Return (x, y) of the center of cell containing provided text 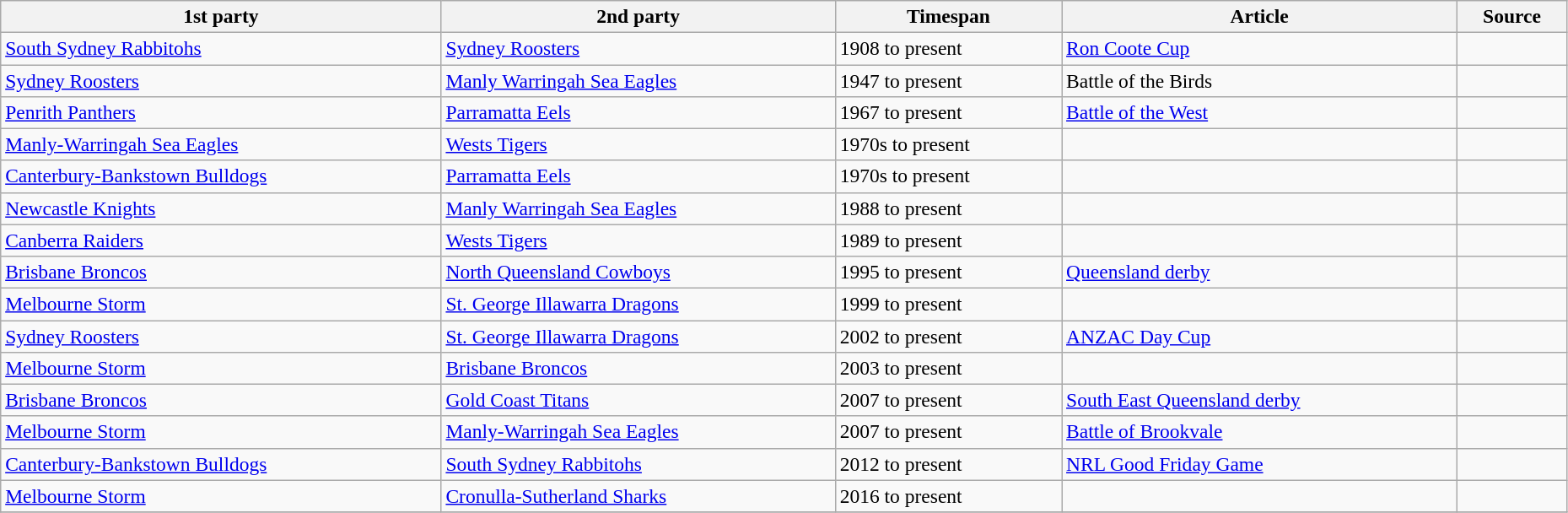
Newcastle Knights (221, 208)
NRL Good Friday Game (1260, 464)
Cronulla-Sutherland Sharks (638, 496)
1st party (221, 16)
1995 to present (948, 272)
Battle of the West (1260, 112)
North Queensland Cowboys (638, 272)
Timespan (948, 16)
Queensland derby (1260, 272)
South East Queensland derby (1260, 400)
Penrith Panthers (221, 112)
2016 to present (948, 496)
Gold Coast Titans (638, 400)
1908 to present (948, 48)
1947 to present (948, 80)
1989 to present (948, 240)
Ron Coote Cup (1260, 48)
1988 to present (948, 208)
ANZAC Day Cup (1260, 336)
Canberra Raiders (221, 240)
1967 to present (948, 112)
2nd party (638, 16)
Battle of Brookvale (1260, 432)
1999 to present (948, 304)
2002 to present (948, 336)
2003 to present (948, 368)
Article (1260, 16)
2012 to present (948, 464)
Battle of the Birds (1260, 80)
Source (1512, 16)
